Capture the cell that displays the provided text and extract its [x, y] central coordinate. 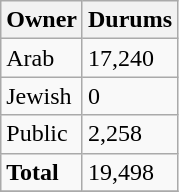
Jewish [42, 96]
0 [130, 96]
Arab [42, 58]
Total [42, 172]
Durums [130, 20]
Public [42, 134]
Owner [42, 20]
17,240 [130, 58]
2,258 [130, 134]
19,498 [130, 172]
